Locate the cell with the specified text and output its (x, y) center coordinate. 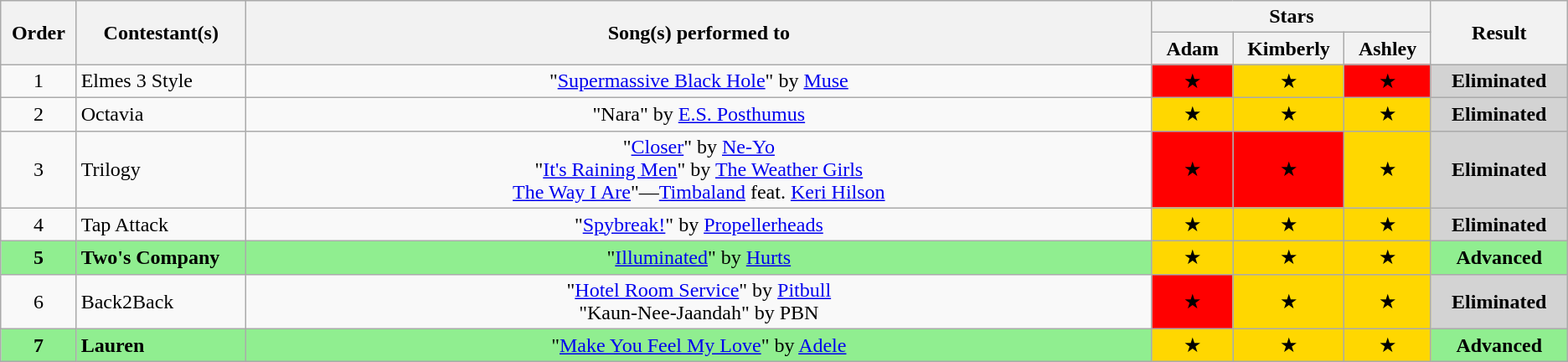
Adam (1193, 49)
Octavia (161, 114)
Elmes 3 Style (161, 81)
Result (1499, 33)
"Hotel Room Service" by Pitbull "Kaun-Nee-Jaandah" by PBN (699, 302)
7 (39, 345)
"Supermassive Black Hole" by Muse (699, 81)
5 (39, 258)
"Illuminated" by Hurts (699, 258)
Ashley (1387, 49)
1 (39, 81)
Lauren (161, 345)
Two's Company (161, 258)
"Spybreak!" by Propellerheads (699, 225)
Contestant(s) (161, 33)
Stars (1292, 17)
"Make You Feel My Love" by Adele (699, 345)
Order (39, 33)
2 (39, 114)
Trilogy (161, 169)
6 (39, 302)
4 (39, 225)
"Nara" by E.S. Posthumus (699, 114)
Back2Back (161, 302)
Tap Attack (161, 225)
Song(s) performed to (699, 33)
Kimberly (1288, 49)
"Closer" by Ne-Yo "It's Raining Men" by The Weather Girls The Way I Are"—Timbaland feat. Keri Hilson (699, 169)
3 (39, 169)
